Return the (x, y) coordinate for the center point of the cell that contains the specified text.  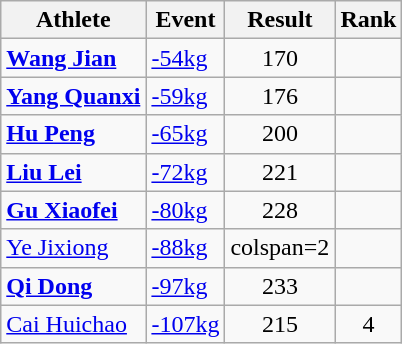
Result (280, 20)
200 (280, 134)
-54kg (186, 58)
-88kg (186, 248)
221 (280, 172)
170 (280, 58)
Wang Jian (74, 58)
Athlete (74, 20)
Ye Jixiong (74, 248)
4 (368, 324)
-65kg (186, 134)
Liu Lei (74, 172)
Yang Quanxi (74, 96)
-107kg (186, 324)
176 (280, 96)
Rank (368, 20)
-59kg (186, 96)
-80kg (186, 210)
228 (280, 210)
-72kg (186, 172)
Cai Huichao (74, 324)
Gu Xiaofei (74, 210)
215 (280, 324)
colspan=2 (280, 248)
Event (186, 20)
Qi Dong (74, 286)
233 (280, 286)
-97kg (186, 286)
Hu Peng (74, 134)
